Output the (x, y) coordinate of the center of the cell containing the given text.  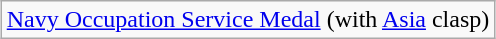
Navy Occupation Service Medal (with Asia clasp) (248, 20)
